Determine the [X, Y] coordinate at the center of the cell enclosing the given text.  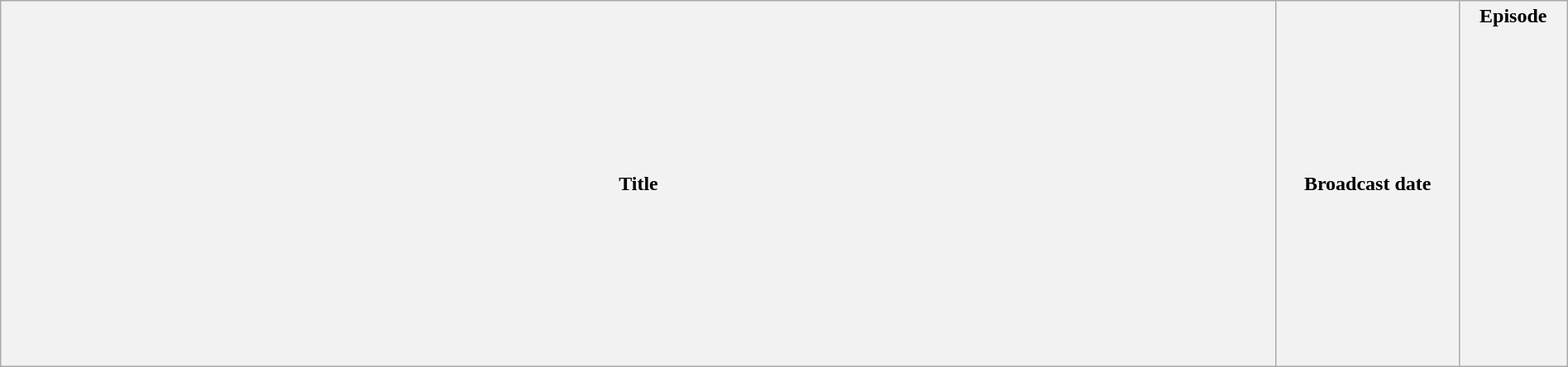
Episode [1513, 183]
Broadcast date [1368, 183]
Title [638, 183]
